Output the (x, y) coordinate of the center of the cell containing the given text.  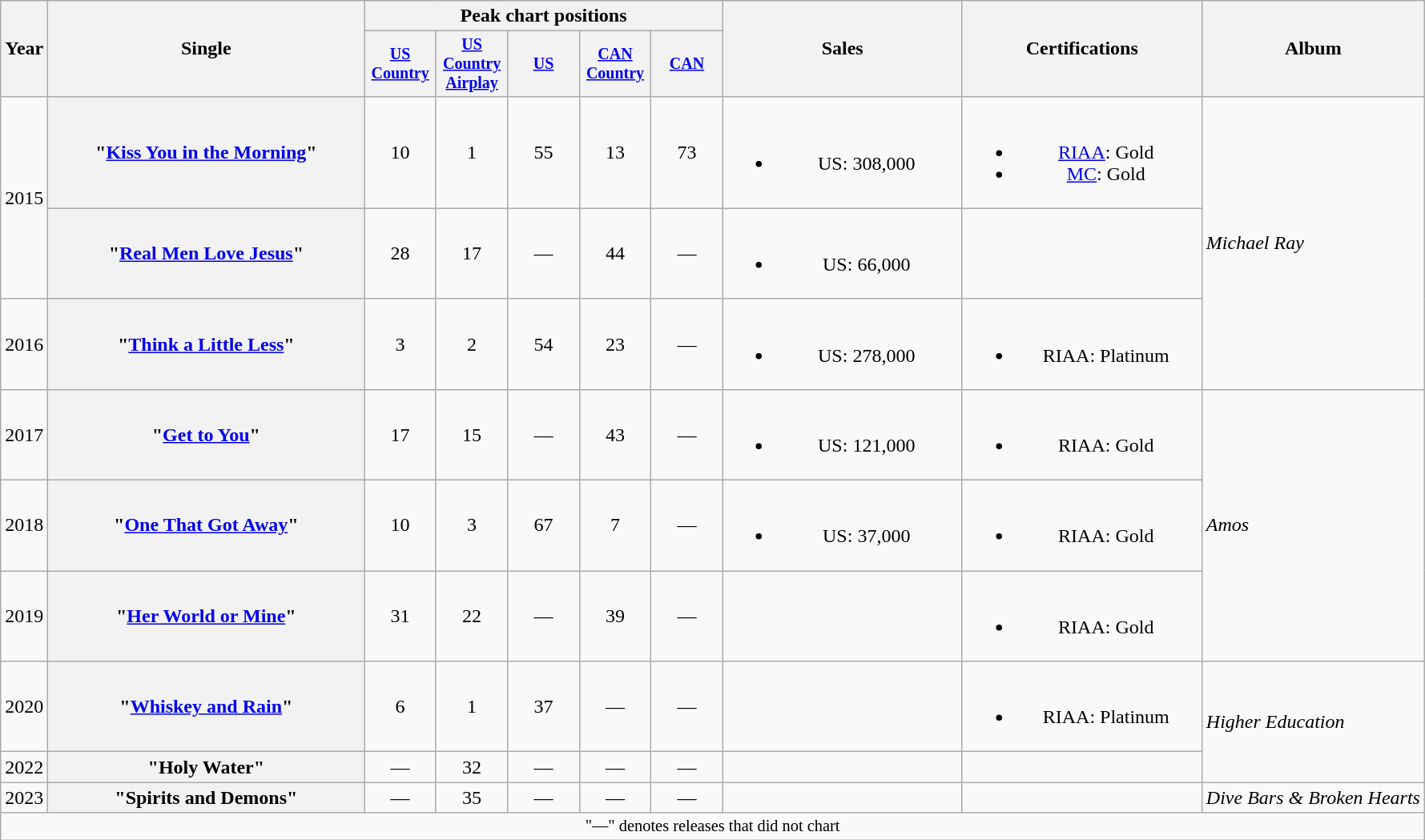
"Get to You" (207, 434)
22 (471, 617)
23 (615, 344)
US: 37,000 (843, 525)
US: 308,000 (843, 152)
Michael Ray (1313, 243)
US: 278,000 (843, 344)
"One That Got Away" (207, 525)
Certifications (1081, 49)
6 (401, 706)
"Kiss You in the Morning" (207, 152)
7 (615, 525)
35 (471, 798)
54 (543, 344)
US (543, 64)
2020 (24, 706)
28 (401, 253)
US Country Airplay (471, 64)
Album (1313, 49)
RIAA: GoldMC: Gold (1081, 152)
"Holy Water" (207, 767)
67 (543, 525)
2022 (24, 767)
43 (615, 434)
Single (207, 49)
2015 (24, 197)
Higher Education (1313, 722)
44 (615, 253)
"Spirits and Demons" (207, 798)
2023 (24, 798)
2 (471, 344)
Peak chart positions (543, 16)
"Real Men Love Jesus" (207, 253)
39 (615, 617)
Sales (843, 49)
CAN (687, 64)
13 (615, 152)
Year (24, 49)
2019 (24, 617)
15 (471, 434)
"Whiskey and Rain" (207, 706)
Dive Bars & Broken Hearts (1313, 798)
55 (543, 152)
CAN Country (615, 64)
2018 (24, 525)
2017 (24, 434)
73 (687, 152)
Amos (1313, 525)
31 (401, 617)
"—" denotes releases that did not chart (713, 826)
US Country (401, 64)
"Think a Little Less" (207, 344)
"Her World or Mine" (207, 617)
37 (543, 706)
US: 66,000 (843, 253)
US: 121,000 (843, 434)
2016 (24, 344)
32 (471, 767)
